Identify which cell holds the provided text, then report its [X, Y] central coordinate. 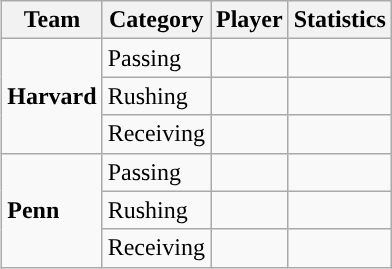
Harvard [52, 96]
Team [52, 20]
Category [156, 20]
Player [249, 20]
Statistics [340, 20]
Penn [52, 210]
